Detect which cell encompasses the target text, then output its (x, y) center coordinate. 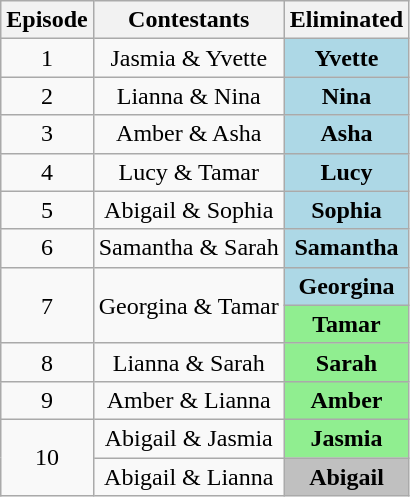
Lucy & Tamar (188, 172)
Yvette (346, 58)
Lianna & Sarah (188, 362)
4 (47, 172)
Jasmia & Yvette (188, 58)
7 (47, 305)
Samantha (346, 248)
Tamar (346, 324)
Asha (346, 134)
Abigail & Sophia (188, 210)
Amber (346, 400)
Jasmia (346, 438)
Amber & Lianna (188, 400)
8 (47, 362)
Nina (346, 96)
Sophia (346, 210)
Samantha & Sarah (188, 248)
Abigail (346, 477)
10 (47, 457)
Lianna & Nina (188, 96)
Amber & Asha (188, 134)
Contestants (188, 20)
Georgina & Tamar (188, 305)
Abigail & Lianna (188, 477)
2 (47, 96)
3 (47, 134)
Lucy (346, 172)
Eliminated (346, 20)
Georgina (346, 286)
5 (47, 210)
Episode (47, 20)
Sarah (346, 362)
1 (47, 58)
Abigail & Jasmia (188, 438)
6 (47, 248)
9 (47, 400)
